For the text-containing cell, return its midpoint in [X, Y] coordinate format. 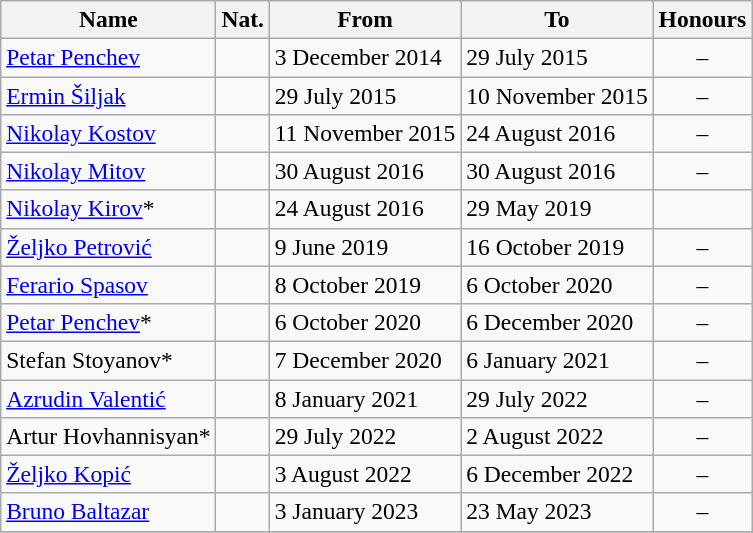
Nat. [242, 19]
6 December 2022 [557, 474]
Nikolay Kostov [108, 133]
Željko Petrović [108, 247]
3 August 2022 [365, 474]
6 December 2020 [557, 322]
8 October 2019 [365, 285]
Honours [702, 19]
Stefan Stoyanov* [108, 360]
Ermin Šiljak [108, 95]
Artur Hovhannisyan* [108, 436]
16 October 2019 [557, 247]
10 November 2015 [557, 95]
Bruno Baltazar [108, 512]
Name [108, 19]
Petar Penchev* [108, 322]
23 May 2023 [557, 512]
6 January 2021 [557, 360]
7 December 2020 [365, 360]
From [365, 19]
Ferario Spasov [108, 285]
Željko Kopić [108, 474]
29 May 2019 [557, 209]
3 January 2023 [365, 512]
3 December 2014 [365, 57]
Nikolay Kirov* [108, 209]
2 August 2022 [557, 436]
Petar Penchev [108, 57]
8 January 2021 [365, 398]
9 June 2019 [365, 247]
Azrudin Valentić [108, 398]
To [557, 19]
11 November 2015 [365, 133]
Nikolay Mitov [108, 171]
